Output the (X, Y) coordinate of the center of the cell containing the given text.  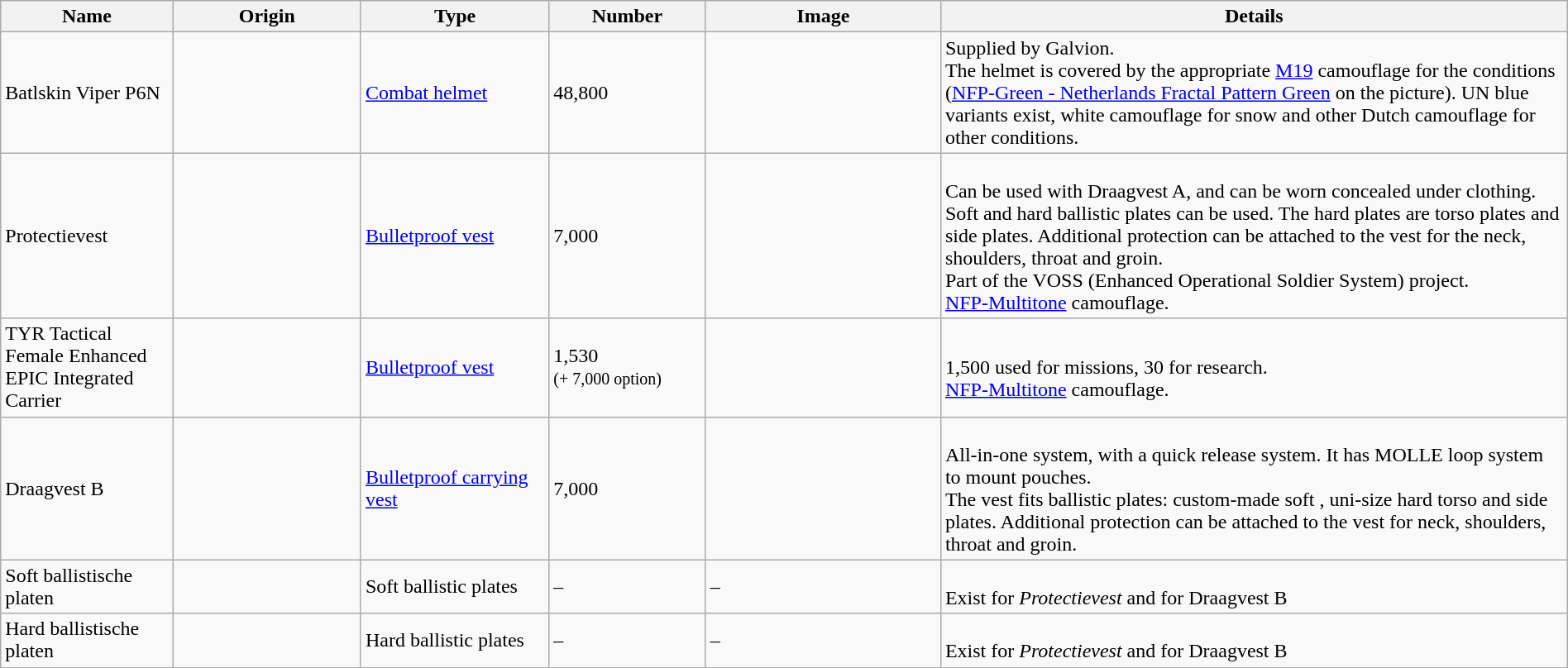
Draagvest B (87, 488)
Number (627, 17)
48,800 (627, 93)
Soft ballistic plates (455, 587)
Image (823, 17)
Bulletproof carrying vest (455, 488)
Batlskin Viper P6N (87, 93)
Combat helmet (455, 93)
Soft ballistische platen (87, 587)
Origin (266, 17)
1,500 used for missions, 30 for research.NFP-Multitone camouflage. (1254, 367)
Type (455, 17)
Hard ballistic plates (455, 640)
Hard ballistische platen (87, 640)
TYR Tactical Female Enhanced EPIC Integrated Carrier (87, 367)
Name (87, 17)
1,530(+ 7,000 option) (627, 367)
Details (1254, 17)
Protectievest (87, 236)
